Determine the (X, Y) coordinate at the center of the cell enclosing the given text.  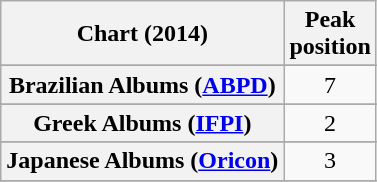
7 (330, 85)
Chart (2014) (142, 34)
Greek Albums (IFPI) (142, 123)
Brazilian Albums (ABPD) (142, 85)
Peakposition (330, 34)
3 (330, 161)
2 (330, 123)
Japanese Albums (Oricon) (142, 161)
